Return the [x, y] coordinate for the center point of the cell that contains the specified text.  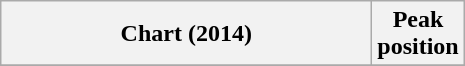
Chart (2014) [186, 34]
Peak position [418, 34]
